Detect which cell encompasses the target text, then output its (x, y) center coordinate. 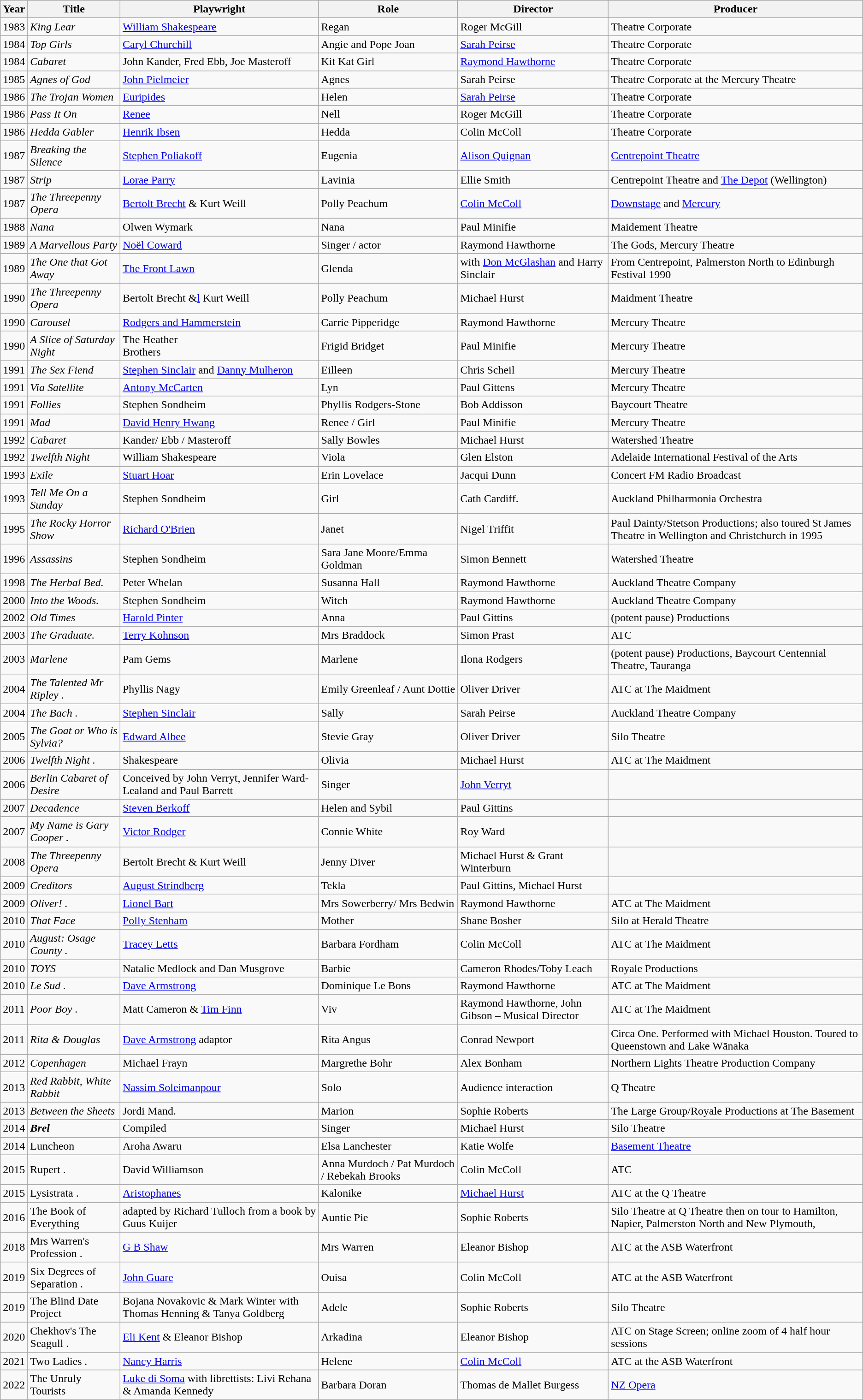
TOYS (74, 968)
Kander/ Ebb / Masteroff (219, 440)
Viv (388, 1010)
NZ Opera (736, 1385)
Tell Me On a Sunday (74, 499)
Witch (388, 600)
Ouisa (388, 1277)
John Pielmeier (219, 79)
Top Girls (74, 44)
Stuart Hoar (219, 475)
Steven Berkoff (219, 808)
Raymond Hawthorne, John Gibson – Musical Director (533, 1010)
Regan (388, 27)
Henrik Ibsen (219, 132)
Simon Prast (533, 635)
King Lear (74, 27)
Adelaide International Festival of the Arts (736, 457)
Chris Scheil (533, 370)
Kalonike (388, 1193)
Centrepoint Theatre and The Depot (Wellington) (736, 179)
Carousel (74, 322)
August Strindberg (219, 885)
Girl (388, 499)
Rita & Douglas (74, 1039)
Paul Dainty/Stetson Productions; also toured St James Theatre in Wellington and Christchurch in 1995 (736, 528)
Sally Bowles (388, 440)
Nell (388, 114)
Roy Ward (533, 832)
Dave Armstrong adaptor (219, 1039)
Kit Kat Girl (388, 62)
Rodgers and Hammerstein (219, 322)
John Verryt (533, 784)
1983 (14, 27)
The One that Got Away (74, 268)
Renee (219, 114)
Alex Bonham (533, 1063)
adapted by Richard Tulloch from a book by Guus Kuijer (219, 1217)
Euripides (219, 97)
Breaking the Silence (74, 156)
Frigid Bridget (388, 346)
Circa One. Performed with Michael Houston. Toured to Queenstown and Lake Wānaka (736, 1039)
Arkadina (388, 1337)
Lyn (388, 387)
Stevie Gray (388, 737)
Follies (74, 405)
Elsa Lanchester (388, 1146)
Sara Jane Moore/Emma Goldman (388, 559)
Stephen Sinclair and Danny Mulheron (219, 370)
Dominique Le Bons (388, 986)
August: Osage County . (74, 944)
Assassins (74, 559)
Luke di Soma with librettists: Livi Rehana & Amanda Kennedy (219, 1385)
Rita Angus (388, 1039)
Audience interaction (533, 1087)
Helen and Sybil (388, 808)
Anna Murdoch / Pat Murdoch / Rebekah Brooks (388, 1169)
Basement Theatre (736, 1146)
Maidment Theatre (736, 299)
The Blind Date Project (74, 1307)
Role (388, 9)
Anna (388, 618)
Renee / Girl (388, 422)
The HeatherBrothers (219, 346)
Bertolt Brecht &l Kurt Weill (219, 299)
Royale Productions (736, 968)
Agnes of God (74, 79)
Title (74, 9)
Adele (388, 1307)
Chekhov's The Seagull . (74, 1337)
2021 (14, 1361)
1995 (14, 528)
G B Shaw (219, 1247)
Lionel Bart (219, 903)
A Marvellous Party (74, 245)
Baycourt Theatre (736, 405)
The Rocky Horror Show (74, 528)
2008 (14, 861)
Copenhagen (74, 1063)
Twelfth Night (74, 457)
Victor Rodger (219, 832)
Eilleen (388, 370)
The Trojan Women (74, 97)
Via Satellite (74, 387)
(potent pause) Productions (736, 618)
Mrs Sowerberry/ Mrs Bedwin (388, 903)
Strip (74, 179)
The Bach . (74, 713)
Thomas de Mallet Burgess (533, 1385)
John Guare (219, 1277)
David Henry Hwang (219, 422)
Creditors (74, 885)
Pam Gems (219, 659)
Stephen Sinclair (219, 713)
Playwright (219, 9)
Rupert . (74, 1169)
ATC at the Q Theatre (736, 1193)
Agnes (388, 79)
Barbie (388, 968)
Silo at Herald Theatre (736, 920)
Hedda (388, 132)
Into the Woods. (74, 600)
Dave Armstrong (219, 986)
Edward Albee (219, 737)
Lysistrata . (74, 1193)
Olwen Wymark (219, 227)
Sally (388, 713)
1988 (14, 227)
2020 (14, 1337)
Antony McCarten (219, 387)
Viola (388, 457)
Conrad Newport (533, 1039)
Angie and Pope Joan (388, 44)
2005 (14, 737)
Eli Kent & Eleanor Bishop (219, 1337)
The Book of Everything (74, 1217)
Nassim Soleimanpour (219, 1087)
Jacqui Dunn (533, 475)
Poor Boy . (74, 1010)
Auntie Pie (388, 1217)
Richard O'Brien (219, 528)
2000 (14, 600)
Harold Pinter (219, 618)
Matt Cameron & Tim Finn (219, 1010)
The Large Group/Royale Productions at The Basement (736, 1111)
Stephen Poliakoff (219, 156)
That Face (74, 920)
Helen (388, 97)
The Graduate. (74, 635)
Bob Addisson (533, 405)
Brel (74, 1128)
The Goat or Who is Sylvia? (74, 737)
Simon Bennett (533, 559)
Ilona Rodgers (533, 659)
2018 (14, 1247)
Mrs Warren (388, 1247)
Paul Gittins, Michael Hurst (533, 885)
Phyllis Rodgers-Stone (388, 405)
Cath Cardiff. (533, 499)
The Unruly Tourists (74, 1385)
Year (14, 9)
Carrie Pipperidge (388, 322)
Caryl Churchill (219, 44)
1998 (14, 582)
(potent pause) Productions, Baycourt Centennial Theatre, Tauranga (736, 659)
Shakespeare (219, 760)
Conceived by John Verryt, Jennifer Ward-Lealand and Paul Barrett (219, 784)
Nigel Triffit (533, 528)
Tekla (388, 885)
Q Theatre (736, 1087)
The Talented Mr Ripley . (74, 689)
Berlin Cabaret of Desire (74, 784)
Michael Hurst & Grant Winterburn (533, 861)
John Kander, Fred Ebb, Joe Masteroff (219, 62)
Michael Frayn (219, 1063)
Compiled (219, 1128)
Aristophanes (219, 1193)
Red Rabbit, White Rabbit (74, 1087)
Jordi Mand. (219, 1111)
Glen Elston (533, 457)
1985 (14, 79)
Centrepoint Theatre (736, 156)
David Williamson (219, 1169)
Connie White (388, 832)
2016 (14, 1217)
Luncheon (74, 1146)
Erin Lovelace (388, 475)
Aroha Awaru (219, 1146)
Terry Kohnson (219, 635)
Katie Wolfe (533, 1146)
Barbara Doran (388, 1385)
Old Times (74, 618)
Bojana Novakovic & Mark Winter with Thomas Henning & Tanya Goldberg (219, 1307)
The Gods, Mercury Theatre (736, 245)
Pass It On (74, 114)
Lorae Parry (219, 179)
Marion (388, 1111)
Eugenia (388, 156)
2012 (14, 1063)
Helene (388, 1361)
The Herbal Bed. (74, 582)
Maidement Theatre (736, 227)
Concert FM Radio Broadcast (736, 475)
Ellie Smith (533, 179)
Theatre Corporate at the Mercury Theatre (736, 79)
Two Ladies . (74, 1361)
Hedda Gabler (74, 132)
A Slice of Saturday Night (74, 346)
Mad (74, 422)
Northern Lights Theatre Production Company (736, 1063)
Glenda (388, 268)
Director (533, 9)
Jenny Diver (388, 861)
Polly Stenham (219, 920)
Solo (388, 1087)
Tracey Letts (219, 944)
The Sex Fiend (74, 370)
2002 (14, 618)
Paul Gittens (533, 387)
Mrs Warren's Profession . (74, 1247)
Lavinia (388, 179)
Auckland Philharmonia Orchestra (736, 499)
Silo Theatre at Q Theatre then on tour to Hamilton, Napier, Palmerston North and New Plymouth, (736, 1217)
Margrethe Bohr (388, 1063)
Susanna Hall (388, 582)
Phyllis Nagy (219, 689)
Exile (74, 475)
The Front Lawn (219, 268)
Mother (388, 920)
Six Degrees of Separation . (74, 1277)
From Centrepoint, Palmerston North to Edinburgh Festival 1990 (736, 268)
Alison Quignan (533, 156)
Downstage and Mercury (736, 203)
Janet (388, 528)
2022 (14, 1385)
Emily Greenleaf / Aunt Dottie (388, 689)
Singer / actor (388, 245)
Peter Whelan (219, 582)
ATC on Stage Screen; online zoom of 4 half hour sessions (736, 1337)
Mrs Braddock (388, 635)
Le Sud . (74, 986)
with Don McGlashan and Harry Sinclair (533, 268)
Olivia (388, 760)
Twelfth Night . (74, 760)
Noël Coward (219, 245)
Shane Bosher (533, 920)
Cameron Rhodes/Toby Leach (533, 968)
Oliver! . (74, 903)
Natalie Medlock and Dan Musgrove (219, 968)
Decadence (74, 808)
Barbara Fordham (388, 944)
My Name is Gary Cooper . (74, 832)
Producer (736, 9)
1996 (14, 559)
Between the Sheets (74, 1111)
Nancy Harris (219, 1361)
